Locate the cell with the specified text and output its [X, Y] center coordinate. 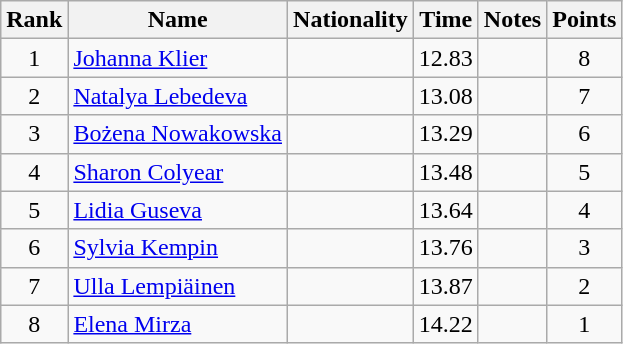
Sharon Colyear [178, 172]
Points [584, 20]
Natalya Lebedeva [178, 96]
Johanna Klier [178, 58]
Nationality [351, 20]
14.22 [446, 324]
13.48 [446, 172]
Name [178, 20]
Ulla Lempiäinen [178, 286]
Time [446, 20]
Rank [34, 20]
Elena Mirza [178, 324]
Notes [512, 20]
13.29 [446, 134]
13.76 [446, 248]
Sylvia Kempin [178, 248]
13.08 [446, 96]
Bożena Nowakowska [178, 134]
13.87 [446, 286]
13.64 [446, 210]
12.83 [446, 58]
Lidia Guseva [178, 210]
